Search for the cell housing the specified text and yield its [X, Y] center coordinate. 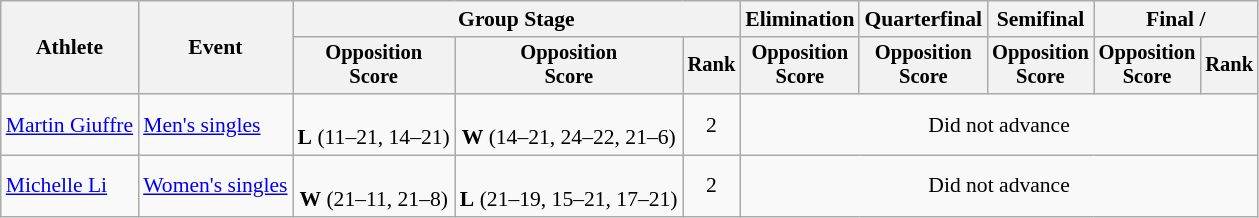
L (11–21, 14–21) [374, 124]
Elimination [800, 19]
Michelle Li [70, 186]
Men's singles [215, 124]
Martin Giuffre [70, 124]
Quarterfinal [923, 19]
Women's singles [215, 186]
W (21–11, 21–8) [374, 186]
Athlete [70, 48]
Semifinal [1040, 19]
Final / [1176, 19]
Group Stage [517, 19]
W (14–21, 24–22, 21–6) [569, 124]
L (21–19, 15–21, 17–21) [569, 186]
Event [215, 48]
